Determine the [x, y] coordinate at the center of the cell enclosing the given text.  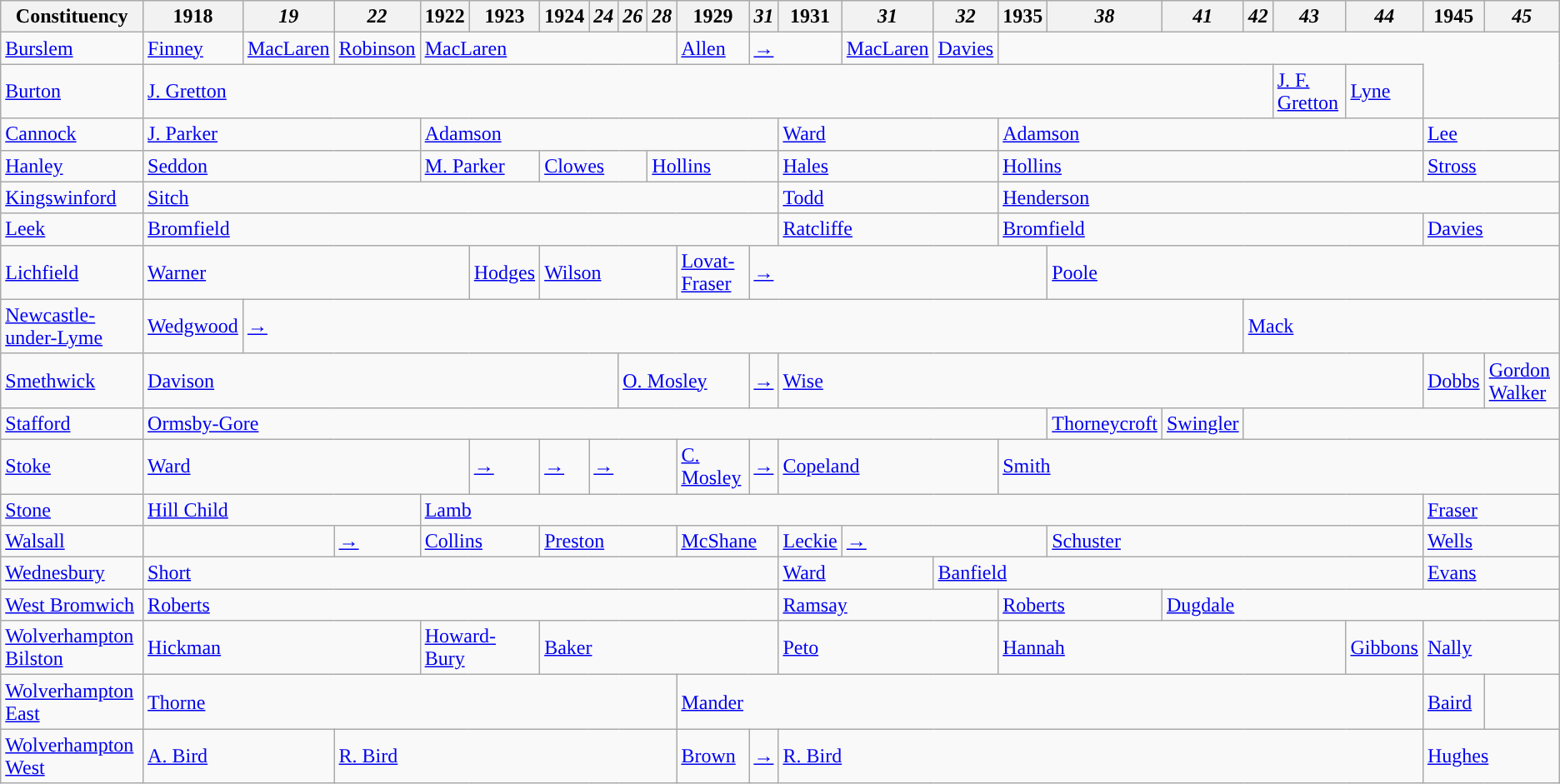
42 [1258, 17]
41 [1202, 17]
1931 [810, 17]
22 [377, 17]
Stoke [72, 467]
Davison [381, 380]
Kingswinford [72, 197]
Wednesbury [72, 573]
1924 [565, 17]
Hughes [1491, 757]
Wolverhampton West [72, 757]
Wolverhampton East [72, 702]
Burslem [72, 48]
Hanley [72, 166]
Copeland [888, 467]
1945 [1453, 17]
1922 [445, 17]
Wise [1100, 380]
Newcastle-under-Lyme [72, 327]
Mack [1402, 327]
Robinson [377, 48]
Schuster [1235, 542]
Stross [1491, 166]
Ormsby-Gore [595, 423]
Warner [307, 272]
Baird [1453, 702]
Baker [659, 648]
28 [662, 17]
Peto [888, 648]
Gibbons [1384, 648]
Smethwick [72, 380]
Leek [72, 229]
Swingler [1202, 423]
Wells [1491, 542]
Thorneycroft [1105, 423]
Wolverhampton Bilston [72, 648]
26 [633, 17]
A. Bird [238, 757]
19 [288, 17]
O. Mosley [683, 380]
Preston [608, 542]
Fraser [1491, 509]
1918 [193, 17]
Thorne [410, 702]
Lamb [922, 509]
Ratcliffe [888, 229]
Sitch [461, 197]
Ramsay [888, 605]
Collins [480, 542]
Hickman [282, 648]
45 [1522, 17]
Smith [1279, 467]
Hill Child [282, 509]
24 [603, 17]
Lee [1491, 134]
Banfield [1178, 573]
32 [966, 17]
Poole [1303, 272]
1929 [713, 17]
Lovat-Fraser [713, 272]
Nally [1491, 648]
Dugdale [1360, 605]
Howard-Bury [480, 648]
Wilson [608, 272]
M. Parker [480, 166]
Stone [72, 509]
Hales [888, 166]
Walsall [72, 542]
Short [461, 573]
1935 [1023, 17]
McShane [727, 542]
Burton [72, 92]
Gordon Walker [1522, 380]
Clowes [593, 166]
Hannah [1172, 648]
Wedgwood [193, 327]
Stafford [72, 423]
Todd [888, 197]
Constituency [72, 17]
Mander [1050, 702]
Hodges [504, 272]
Lichfield [72, 272]
Cannock [72, 134]
43 [1309, 17]
J. F. Gretton [1309, 92]
Lyne [1384, 92]
West Bromwich [72, 605]
J. Parker [282, 134]
Brown [713, 757]
Seddon [282, 166]
44 [1384, 17]
Evans [1491, 573]
38 [1105, 17]
Finney [193, 48]
Henderson [1279, 197]
C. Mosley [713, 467]
Allen [713, 48]
Dobbs [1453, 380]
Leckie [810, 542]
J. Gretton [708, 92]
1923 [504, 17]
